Capture the cell that displays the provided text and extract its (X, Y) central coordinate. 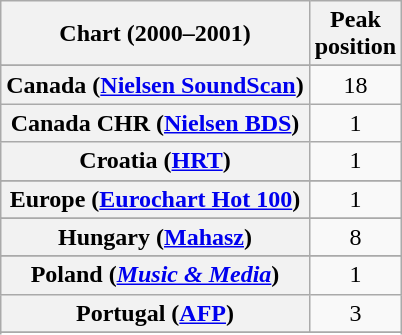
8 (355, 237)
Canada CHR (Nielsen BDS) (155, 123)
Portugal (AFP) (155, 313)
Canada (Nielsen SoundScan) (155, 85)
Europe (Eurochart Hot 100) (155, 199)
Peakposition (355, 34)
3 (355, 313)
Poland (Music & Media) (155, 275)
Hungary (Mahasz) (155, 237)
18 (355, 85)
Chart (2000–2001) (155, 34)
Croatia (HRT) (155, 161)
